Search for the cell housing the specified text and yield its [x, y] center coordinate. 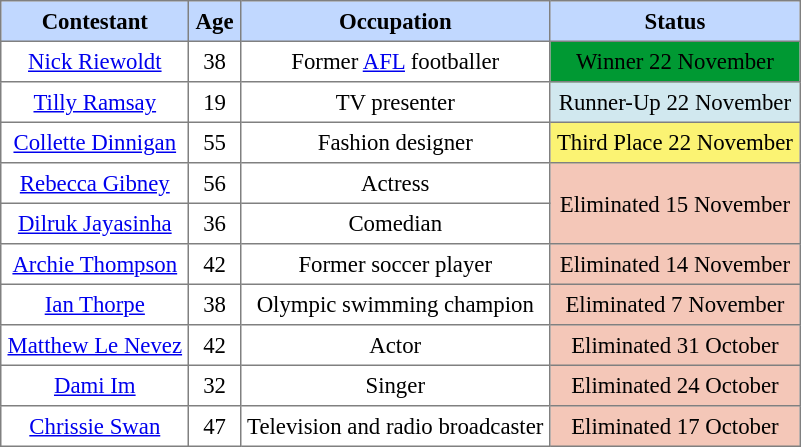
32 [214, 385]
Olympic swimming champion [395, 304]
Rebecca Gibney [95, 183]
Actor [395, 345]
Television and radio broadcaster [395, 426]
Nick Riewoldt [95, 61]
47 [214, 426]
Collette Dinnigan [95, 142]
Third Place 22 November [674, 142]
Eliminated 24 October [674, 385]
Runner-Up 22 November [674, 102]
Contestant [95, 21]
Comedian [395, 223]
Eliminated 15 November [674, 204]
Eliminated 7 November [674, 304]
Eliminated 14 November [674, 264]
TV presenter [395, 102]
56 [214, 183]
Former soccer player [395, 264]
Actress [395, 183]
Age [214, 21]
55 [214, 142]
Occupation [395, 21]
Chrissie Swan [95, 426]
Eliminated 31 October [674, 345]
Former AFL footballer [395, 61]
Matthew Le Nevez [95, 345]
36 [214, 223]
Singer [395, 385]
Fashion designer [395, 142]
Ian Thorpe [95, 304]
Status [674, 21]
Dilruk Jayasinha [95, 223]
19 [214, 102]
Winner 22 November [674, 61]
Eliminated 17 October [674, 426]
Tilly Ramsay [95, 102]
Archie Thompson [95, 264]
Dami Im [95, 385]
